Identify which cell holds the provided text, then report its [x, y] central coordinate. 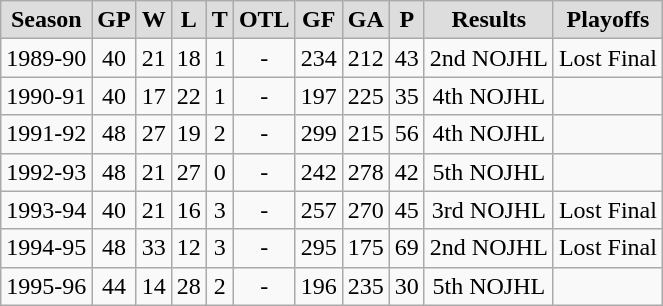
W [154, 20]
69 [406, 248]
1989-90 [46, 58]
212 [366, 58]
18 [188, 58]
Playoffs [608, 20]
19 [188, 134]
175 [366, 248]
P [406, 20]
56 [406, 134]
270 [366, 210]
12 [188, 248]
Results [488, 20]
1991-92 [46, 134]
295 [318, 248]
22 [188, 96]
234 [318, 58]
215 [366, 134]
GP [114, 20]
42 [406, 172]
44 [114, 286]
L [188, 20]
242 [318, 172]
225 [366, 96]
1993-94 [46, 210]
35 [406, 96]
14 [154, 286]
T [220, 20]
OTL [264, 20]
GF [318, 20]
33 [154, 248]
196 [318, 286]
1995-96 [46, 286]
1994-95 [46, 248]
Season [46, 20]
197 [318, 96]
43 [406, 58]
30 [406, 286]
17 [154, 96]
278 [366, 172]
45 [406, 210]
28 [188, 286]
257 [318, 210]
16 [188, 210]
GA [366, 20]
1992-93 [46, 172]
299 [318, 134]
235 [366, 286]
1990-91 [46, 96]
0 [220, 172]
3rd NOJHL [488, 210]
